Detect which cell encompasses the target text, then output its (x, y) center coordinate. 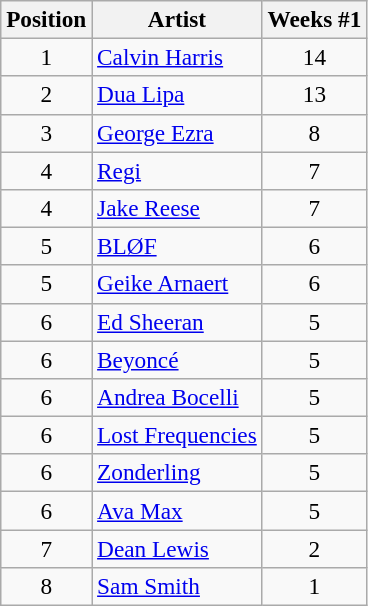
Position (46, 19)
Andrea Bocelli (177, 397)
14 (314, 57)
Regi (177, 170)
George Ezra (177, 133)
Geike Arnaert (177, 284)
Sam Smith (177, 586)
3 (46, 133)
Weeks #1 (314, 19)
Lost Frequencies (177, 435)
Dean Lewis (177, 548)
BLØF (177, 246)
Jake Reese (177, 208)
Zonderling (177, 473)
Dua Lipa (177, 95)
Ed Sheeran (177, 322)
13 (314, 95)
Calvin Harris (177, 57)
Ava Max (177, 510)
Beyoncé (177, 359)
Artist (177, 19)
